Pinpoint the cell where the given text exists, returning its (x, y) midpoint coordinate. 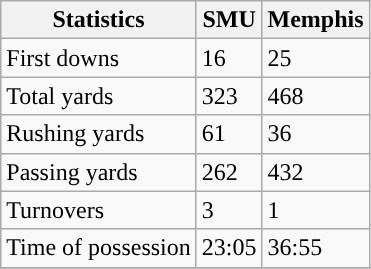
262 (229, 172)
23:05 (229, 248)
Rushing yards (99, 134)
First downs (99, 58)
Total yards (99, 96)
1 (316, 210)
432 (316, 172)
25 (316, 58)
323 (229, 96)
Time of possession (99, 248)
Memphis (316, 20)
36 (316, 134)
Statistics (99, 20)
3 (229, 210)
Turnovers (99, 210)
Passing yards (99, 172)
16 (229, 58)
SMU (229, 20)
36:55 (316, 248)
468 (316, 96)
61 (229, 134)
